Detect which cell encompasses the target text, then output its (x, y) center coordinate. 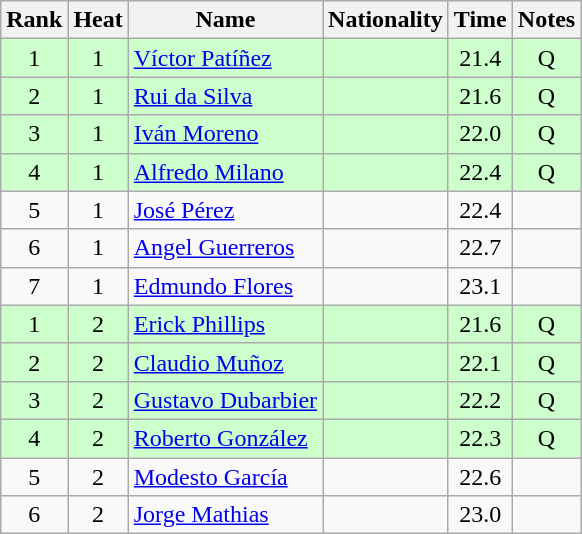
23.1 (480, 286)
Iván Moreno (225, 134)
Erick Phillips (225, 324)
Rui da Silva (225, 96)
Name (225, 20)
Modesto García (225, 477)
23.0 (480, 515)
Time (480, 20)
22.3 (480, 438)
Claudio Muñoz (225, 362)
22.7 (480, 248)
Heat (98, 20)
Nationality (386, 20)
Víctor Patíñez (225, 58)
22.6 (480, 477)
Jorge Mathias (225, 515)
Rank (34, 20)
Angel Guerreros (225, 248)
7 (34, 286)
22.0 (480, 134)
22.1 (480, 362)
22.2 (480, 400)
Alfredo Milano (225, 172)
Gustavo Dubarbier (225, 400)
21.4 (480, 58)
Notes (546, 20)
Roberto González (225, 438)
José Pérez (225, 210)
Edmundo Flores (225, 286)
